Identify which cell holds the provided text, then report its (x, y) central coordinate. 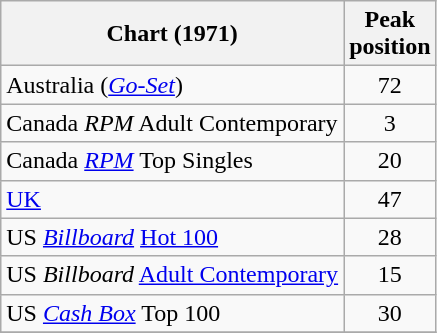
Australia (Go-Set) (172, 85)
3 (390, 123)
US Billboard Adult Contemporary (172, 275)
Canada RPM Adult Contemporary (172, 123)
Chart (1971) (172, 34)
30 (390, 313)
47 (390, 199)
Peakposition (390, 34)
72 (390, 85)
Canada RPM Top Singles (172, 161)
UK (172, 199)
US Billboard Hot 100 (172, 237)
US Cash Box Top 100 (172, 313)
28 (390, 237)
15 (390, 275)
20 (390, 161)
